Provide the [x, y] coordinate of the cell's center where the given text is located.  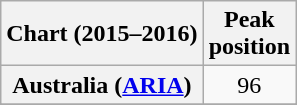
Chart (2015–2016) [102, 34]
Peakposition [249, 34]
96 [249, 85]
Australia (ARIA) [102, 85]
